From the cell containing the given text, extract its center point as (x, y) coordinate. 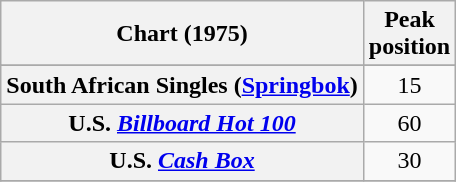
South African Singles (Springbok) (182, 85)
Peakposition (409, 34)
Chart (1975) (182, 34)
60 (409, 123)
15 (409, 85)
U.S. Cash Box (182, 161)
30 (409, 161)
U.S. Billboard Hot 100 (182, 123)
